Output the (x, y) coordinate of the center of the cell containing the given text.  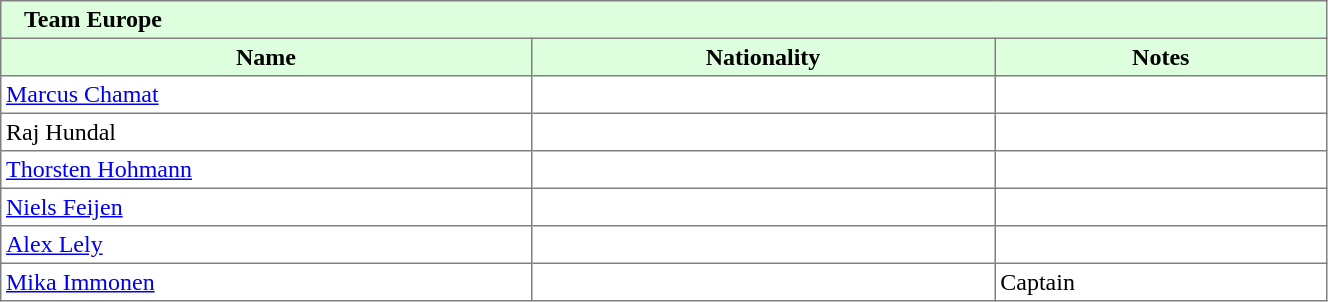
Mika Immonen (266, 282)
Name (266, 57)
Notes (1160, 57)
Nationality (763, 57)
Niels Feijen (266, 207)
Captain (1160, 282)
Marcus Chamat (266, 95)
Team Europe (664, 20)
Thorsten Hohmann (266, 170)
Alex Lely (266, 245)
Raj Hundal (266, 132)
